Output the (x, y) coordinate of the center of the cell containing the given text.  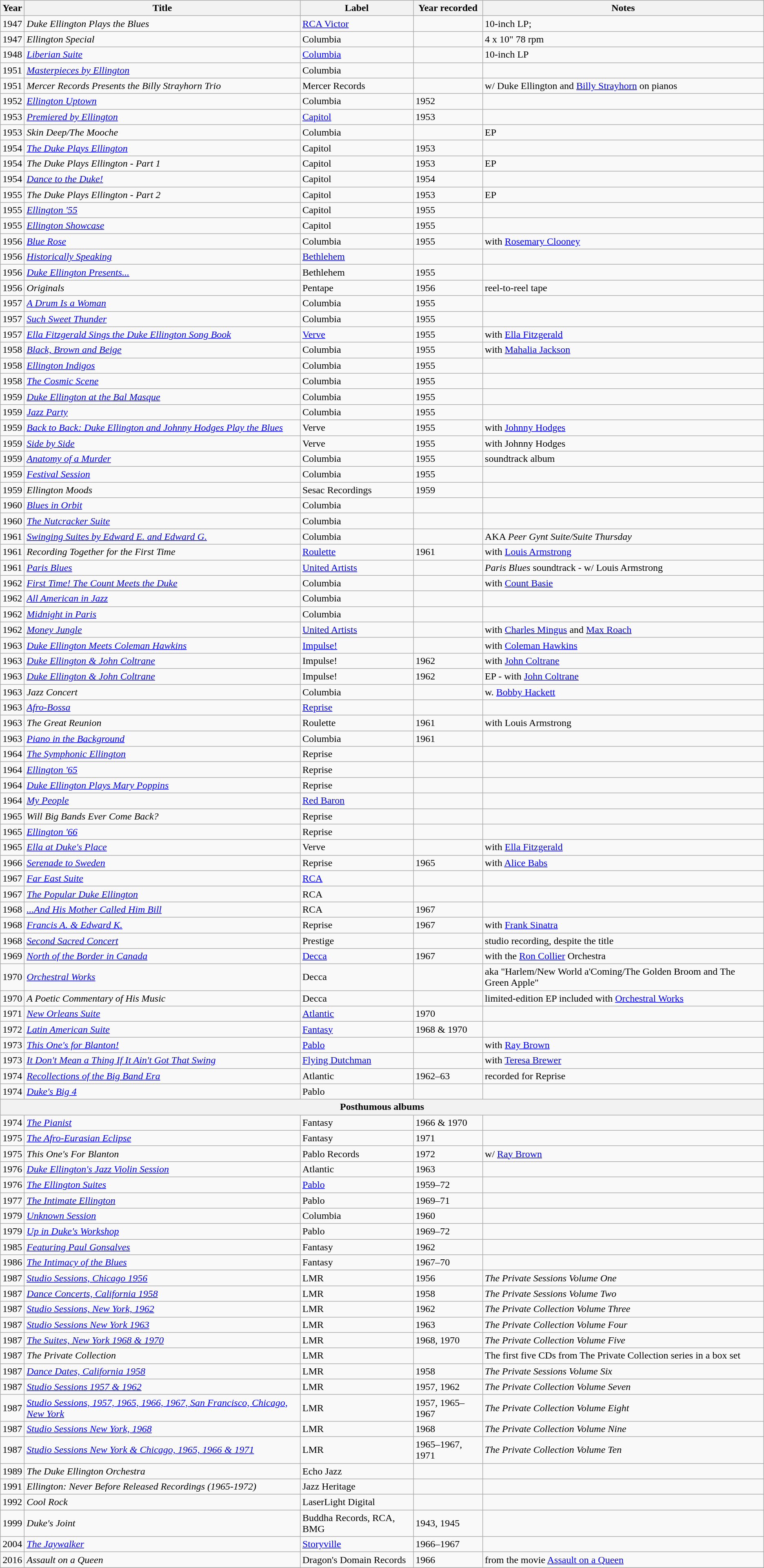
1965–1967, 1971 (448, 1450)
Posthumous albums (382, 1107)
The Intimate Ellington (162, 1200)
Mercer Records (357, 86)
Masterpieces by Ellington (162, 70)
from the movie Assault on a Queen (624, 1560)
w. Bobby Hackett (624, 692)
1986 (12, 1263)
Money Jungle (162, 630)
1966–1967 (448, 1544)
The Private Collection (162, 1356)
Serenade to Sweden (162, 863)
The Private Collection Volume Five (624, 1340)
Duke's Big 4 (162, 1091)
Dance to the Duke! (162, 179)
Ellington Indigos (162, 365)
Up in Duke's Workshop (162, 1232)
My People (162, 801)
studio recording, despite the title (624, 940)
RCA Victor (357, 24)
Pablo Records (357, 1154)
1991 (12, 1487)
Jazz Concert (162, 692)
Duke Ellington Presents... (162, 272)
Second Sacred Concert (162, 940)
The Nutcracker Suite (162, 521)
Featuring Paul Gonsalves (162, 1247)
Recollections of the Big Band Era (162, 1076)
1967–70 (448, 1263)
Side by Side (162, 443)
Ellington '65 (162, 770)
aka "Harlem/New World a'Coming/The Golden Broom and The Green Apple" (624, 978)
Title (162, 8)
The Private Sessions Volume One (624, 1278)
Blues in Orbit (162, 506)
The Intimacy of the Blues (162, 1263)
The first five CDs from The Private Collection series in a box set (624, 1356)
Orchestral Works (162, 978)
soundtrack album (624, 459)
The Jaywalker (162, 1544)
Pentape (357, 288)
Studio Sessions 1957 & 1962 (162, 1387)
The Great Reunion (162, 723)
North of the Border in Canada (162, 956)
1957, 1965–1967 (448, 1408)
Festival Session (162, 474)
Swinging Suites by Edward E. and Edward G. (162, 537)
Ellington Special (162, 39)
Dance Concerts, California 1958 (162, 1294)
Ella at Duke's Place (162, 847)
limited-edition EP included with Orchestral Works (624, 998)
with Coleman Hawkins (624, 645)
Paris Blues soundtrack - w/ Louis Armstrong (624, 568)
1962–63 (448, 1076)
The Private Collection Volume Ten (624, 1450)
1969–72 (448, 1232)
Duke Ellington at the Bal Masque (162, 396)
Duke Ellington Meets Coleman Hawkins (162, 645)
1969–71 (448, 1200)
Echo Jazz (357, 1471)
Will Big Bands Ever Come Back? (162, 816)
with Rosemary Clooney (624, 241)
Francis A. & Edward K. (162, 925)
It Don't Mean a Thing If It Ain't Got That Swing (162, 1060)
with Alice Babs (624, 863)
Studio Sessions New York, 1968 (162, 1429)
with Mahalia Jackson (624, 350)
Prestige (357, 940)
1992 (12, 1502)
This One's for Blanton! (162, 1045)
1966 & 1970 (448, 1123)
Duke Ellington Plays Mary Poppins (162, 785)
1968 & 1970 (448, 1029)
The Duke Plays Ellington - Part 1 (162, 163)
Latin American Suite (162, 1029)
with the Ron Collier Orchestra (624, 956)
1985 (12, 1247)
Ellington Showcase (162, 226)
Red Baron (357, 801)
Flying Dutchman (357, 1060)
The Private Sessions Volume Six (624, 1371)
with Frank Sinatra (624, 925)
1968, 1970 (448, 1340)
Studio Sessions, Chicago 1956 (162, 1278)
with John Coltrane (624, 661)
New Orleans Suite (162, 1014)
Skin Deep/The Mooche (162, 132)
Duke Ellington Plays the Blues (162, 24)
The Private Collection Volume Four (624, 1325)
Ellington: Never Before Released Recordings (1965-1972) (162, 1487)
Jazz Heritage (357, 1487)
A Poetic Commentary of His Music (162, 998)
The Private Sessions Volume Two (624, 1294)
with Count Basie (624, 583)
2016 (12, 1560)
Storyville (357, 1544)
Back to Back: Duke Ellington and Johnny Hodges Play the Blues (162, 428)
Originals (162, 288)
A Drum Is a Woman (162, 303)
The Private Collection Volume Seven (624, 1387)
The Pianist (162, 1123)
Historically Speaking (162, 257)
1959–72 (448, 1185)
LaserLight Digital (357, 1502)
Black, Brown and Beige (162, 350)
AKA Peer Gynt Suite/Suite Thursday (624, 537)
Duke Ellington's Jazz Violin Session (162, 1169)
Year recorded (448, 8)
The Suites, New York 1968 & 1970 (162, 1340)
Ella Fitzgerald Sings the Duke Ellington Song Book (162, 334)
Mercer Records Presents the Billy Strayhorn Trio (162, 86)
2004 (12, 1544)
with Charles Mingus and Max Roach (624, 630)
Ellington '55 (162, 210)
The Private Collection Volume Nine (624, 1429)
Studio Sessions New York 1963 (162, 1325)
1969 (12, 956)
reel-to-reel tape (624, 288)
4 x 10" 78 rpm (624, 39)
Blue Rose (162, 241)
Studio Sessions New York & Chicago, 1965, 1966 & 1971 (162, 1450)
Ellington Moods (162, 490)
Unknown Session (162, 1216)
Buddha Records, RCA, BMG (357, 1523)
Dance Dates, California 1958 (162, 1371)
Studio Sessions, 1957, 1965, 1966, 1967, San Francisco, Chicago, New York (162, 1408)
The Duke Plays Ellington - Part 2 (162, 195)
1977 (12, 1200)
Liberian Suite (162, 55)
The Ellington Suites (162, 1185)
Paris Blues (162, 568)
Ellington '66 (162, 832)
...And His Mother Called Him Bill (162, 909)
The Duke Ellington Orchestra (162, 1471)
Sesac Recordings (357, 490)
First Time! The Count Meets the Duke (162, 583)
with Ray Brown (624, 1045)
Duke's Joint (162, 1523)
The Symphonic Ellington (162, 754)
Such Sweet Thunder (162, 319)
Piano in the Background (162, 739)
This One's For Blanton (162, 1154)
Cool Rock (162, 1502)
1957, 1962 (448, 1387)
Label (357, 8)
The Afro-Eurasian Eclipse (162, 1138)
Notes (624, 8)
The Duke Plays Ellington (162, 148)
10-inch LP (624, 55)
EP - with John Coltrane (624, 676)
w/ Ray Brown (624, 1154)
Premiered by Ellington (162, 117)
Jazz Party (162, 412)
Midnight in Paris (162, 614)
10-inch LP; (624, 24)
Afro-Bossa (162, 708)
Assault on a Queen (162, 1560)
1989 (12, 1471)
Ellington Uptown (162, 101)
recorded for Reprise (624, 1076)
Anatomy of a Murder (162, 459)
Year (12, 8)
1948 (12, 55)
Studio Sessions, New York, 1962 (162, 1309)
Dragon's Domain Records (357, 1560)
The Cosmic Scene (162, 381)
Recording Together for the First Time (162, 552)
w/ Duke Ellington and Billy Strayhorn on pianos (624, 86)
All American in Jazz (162, 599)
with Teresa Brewer (624, 1060)
1999 (12, 1523)
The Popular Duke Ellington (162, 894)
1943, 1945 (448, 1523)
Far East Suite (162, 878)
The Private Collection Volume Eight (624, 1408)
The Private Collection Volume Three (624, 1309)
